From the cell containing the given text, extract its center point as (x, y) coordinate. 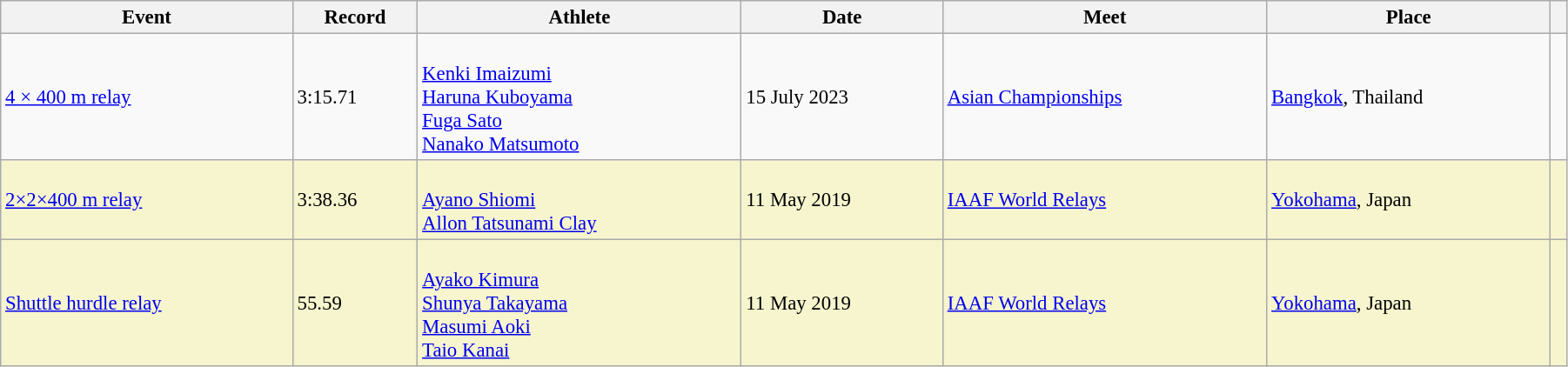
Ayako KimuraShunya TakayamaMasumi AokiTaio Kanai (580, 304)
Bangkok, Thailand (1409, 97)
Date (842, 17)
15 July 2023 (842, 97)
3:15.71 (355, 97)
3:38.36 (355, 200)
Ayano ShiomiAllon Tatsunami Clay (580, 200)
Record (355, 17)
Athlete (580, 17)
Shuttle hurdle relay (146, 304)
Asian Championships (1104, 97)
Meet (1104, 17)
Place (1409, 17)
4 × 400 m relay (146, 97)
Kenki ImaizumiHaruna KuboyamaFuga SatoNanako Matsumoto (580, 97)
2×2×400 m relay (146, 200)
Event (146, 17)
55.59 (355, 304)
